Locate the cell with the specified text and output its (x, y) center coordinate. 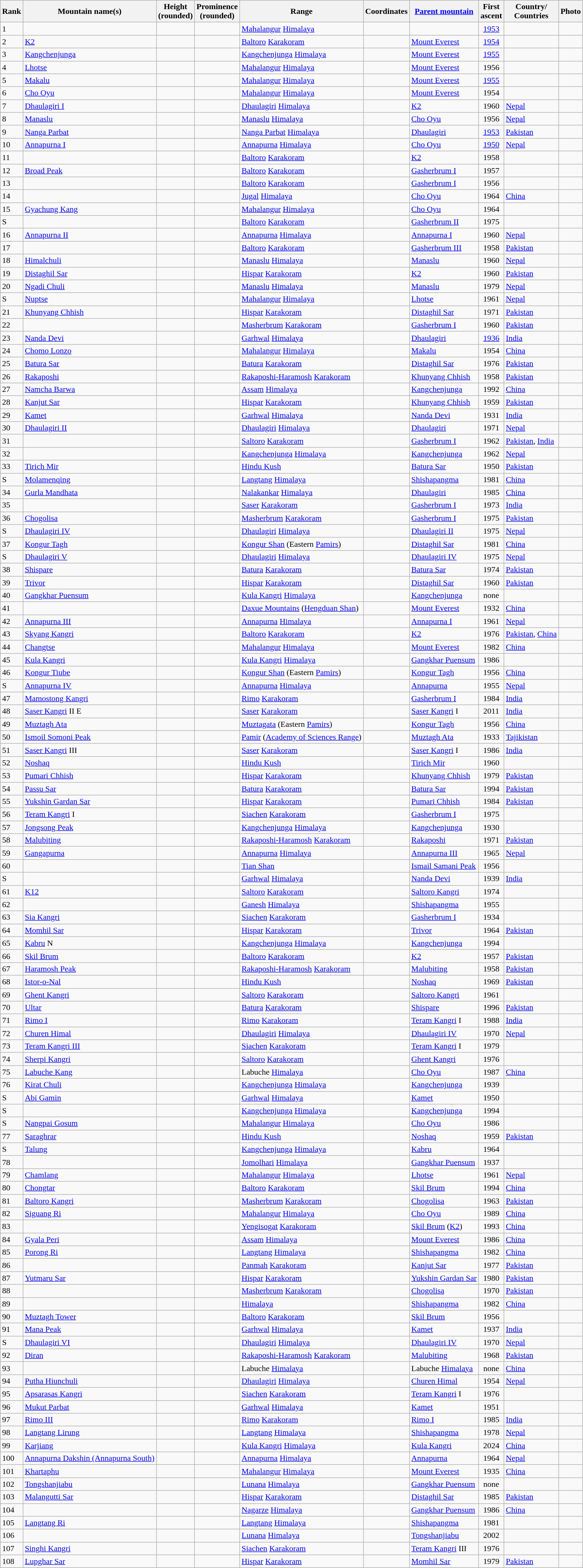
Gasherbrum III (444, 248)
Saser Kangri II E (90, 711)
57 (11, 827)
97 (11, 1420)
43 (11, 634)
85 (11, 1252)
1933 (491, 737)
16 (11, 235)
83 (11, 1227)
106 (11, 1536)
39 (11, 582)
Himalchuli (90, 261)
104 (11, 1510)
Nanga Parbat Himalaya (302, 132)
60 (11, 866)
1935 (491, 1471)
Nangpai Gosum (90, 1123)
Skyang Kangri (90, 634)
Labuche Kang (90, 1072)
Istor-o-Nal (90, 982)
Country/Countries (531, 12)
35 (11, 505)
Pakistan, India (531, 441)
Gangapurna (90, 853)
Kabru N (90, 943)
Passu Sar (90, 789)
Chamlang (90, 1175)
Haramosh Peak (90, 969)
101 (11, 1471)
93 (11, 1368)
10 (11, 144)
1 (11, 29)
99 (11, 1446)
Chongtar (90, 1188)
Diran (90, 1355)
Muztagata (Eastern Pamirs) (302, 724)
1936 (491, 338)
55 (11, 802)
1977 (491, 1265)
Talung (90, 1149)
66 (11, 956)
40 (11, 596)
Saraghrar (90, 1136)
46 (11, 673)
76 (11, 1085)
24 (11, 351)
Mountain name(s) (90, 12)
Dhaulagiri I (90, 106)
27 (11, 389)
59 (11, 853)
1987 (491, 1072)
1969 (491, 982)
71 (11, 1021)
17 (11, 248)
Height(rounded) (175, 12)
Sia Kangri (90, 917)
Karjiang (90, 1446)
1993 (491, 1227)
Gasherbrum II (444, 222)
89 (11, 1304)
69 (11, 994)
2002 (491, 1536)
12 (11, 170)
1965 (491, 853)
33 (11, 467)
Daxue Mountains (Hengduan Shan) (302, 608)
34 (11, 492)
Firstascent (491, 12)
100 (11, 1458)
Tajikistan (531, 737)
95 (11, 1394)
Ismoil Somoni Peak (90, 737)
2011 (491, 711)
Putha Hiunchuli (90, 1381)
78 (11, 1162)
5 (11, 80)
37 (11, 544)
Ismail Samani Peak (444, 866)
K12 (90, 892)
Coordinates (386, 12)
Himalaya (302, 1304)
1978 (491, 1433)
Nalakankar Himalaya (302, 492)
20 (11, 286)
Changtse (90, 647)
32 (11, 454)
Yutmaru Sar (90, 1278)
Panmah Karakoram (302, 1265)
31 (11, 441)
Langtang Ri (90, 1523)
Chomo Lonzo (90, 351)
52 (11, 763)
1980 (491, 1278)
Mana Peak (90, 1329)
Malangutti Sar (90, 1497)
Mamostong Kangri (90, 698)
3 (11, 54)
49 (11, 724)
Rank (11, 12)
Siguang Ri (90, 1214)
2024 (491, 1446)
1963 (491, 1201)
Range (302, 12)
42 (11, 621)
Langtang Lirung (90, 1433)
87 (11, 1278)
Nagarze Himalaya (302, 1510)
Khartaphu (90, 1471)
30 (11, 428)
79 (11, 1175)
1968 (491, 1355)
36 (11, 518)
Mukut Parbat (90, 1407)
86 (11, 1265)
Tian Shan (302, 866)
9 (11, 132)
90 (11, 1317)
107 (11, 1548)
Ultar (90, 1008)
Broad Peak (90, 170)
18 (11, 261)
28 (11, 402)
Pakistan, China (531, 634)
45 (11, 660)
54 (11, 789)
108 (11, 1561)
Dhaulagiri V (90, 557)
Pamir (Academy of Sciences Range) (302, 737)
Rimo III (90, 1420)
Muztagh Tower (90, 1317)
Jomolhari Himalaya (302, 1162)
84 (11, 1239)
62 (11, 904)
47 (11, 698)
Kabru (444, 1149)
98 (11, 1433)
50 (11, 737)
Jongsong Peak (90, 827)
14 (11, 196)
1989 (491, 1214)
81 (11, 1201)
72 (11, 1033)
2 (11, 42)
Lupghar Sar (90, 1561)
19 (11, 273)
Photo (571, 12)
Apsarasas Kangri (90, 1394)
96 (11, 1407)
Gyachung Kang (90, 209)
Ganesh Himalaya (302, 904)
7 (11, 106)
Annapurna Dakshin (Annapurna South) (90, 1458)
Saser Kangri III (90, 750)
38 (11, 569)
44 (11, 647)
41 (11, 608)
74 (11, 1059)
Prominence(rounded) (217, 12)
1996 (491, 1008)
105 (11, 1523)
1930 (491, 827)
61 (11, 892)
Dhaulagiri VI (90, 1342)
13 (11, 183)
Molamenqing (90, 479)
Nanga Parbat (90, 132)
70 (11, 1008)
73 (11, 1046)
58 (11, 840)
51 (11, 750)
Kongur Tiube (90, 673)
Annapurna IV (90, 686)
Gyala Peri (90, 1239)
1931 (491, 415)
88 (11, 1291)
103 (11, 1497)
Abi Gamin (90, 1098)
23 (11, 338)
1988 (491, 1021)
65 (11, 943)
Sherpi Kangri (90, 1059)
25 (11, 363)
53 (11, 776)
Nuptse (90, 299)
Annapurna II (90, 235)
22 (11, 325)
92 (11, 1355)
Namcha Barwa (90, 389)
1992 (491, 389)
1934 (491, 917)
Jugal Himalaya (302, 196)
63 (11, 917)
64 (11, 930)
29 (11, 415)
4 (11, 67)
77 (11, 1136)
Kirat Chuli (90, 1085)
91 (11, 1329)
68 (11, 982)
Porong Ri (90, 1252)
Baltoro Kangri (90, 1201)
8 (11, 119)
1951 (491, 1407)
21 (11, 312)
102 (11, 1484)
26 (11, 377)
56 (11, 814)
6 (11, 93)
82 (11, 1214)
11 (11, 157)
1932 (491, 608)
80 (11, 1188)
15 (11, 209)
Skil Brum (K2) (444, 1227)
Ngadi Chuli (90, 286)
Parent mountain (444, 12)
94 (11, 1381)
67 (11, 969)
Gurla Mandhata (90, 492)
Yengisogat Karakoram (302, 1227)
1973 (491, 505)
Singhi Kangri (90, 1548)
75 (11, 1072)
48 (11, 711)
